Detect which cell encompasses the target text, then output its (X, Y) center coordinate. 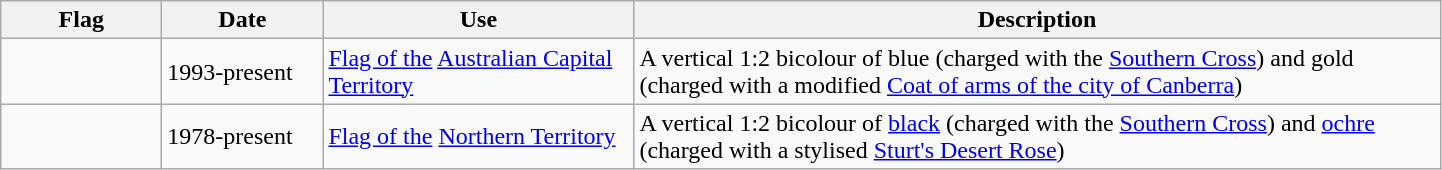
1993-present (242, 72)
A vertical 1:2 bicolour of blue (charged with the Southern Cross) and gold (charged with a modified Coat of arms of the city of Canberra) (1037, 72)
Flag (82, 20)
Use (478, 20)
Date (242, 20)
Flag of the Northern Territory (478, 136)
A vertical 1:2 bicolour of black (charged with the Southern Cross) and ochre (charged with a stylised Sturt's Desert Rose) (1037, 136)
Flag of the Australian Capital Territory (478, 72)
Description (1037, 20)
1978-present (242, 136)
